Detect which cell encompasses the target text, then output its (x, y) center coordinate. 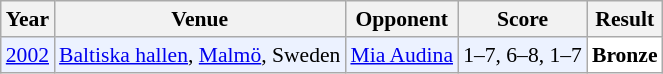
Bronze (625, 55)
Year (28, 19)
Opponent (402, 19)
Venue (200, 19)
Baltiska hallen, Malmö, Sweden (200, 55)
Result (625, 19)
2002 (28, 55)
Score (522, 19)
Mia Audina (402, 55)
1–7, 6–8, 1–7 (522, 55)
